For the text-containing cell, return its midpoint in (X, Y) coordinate format. 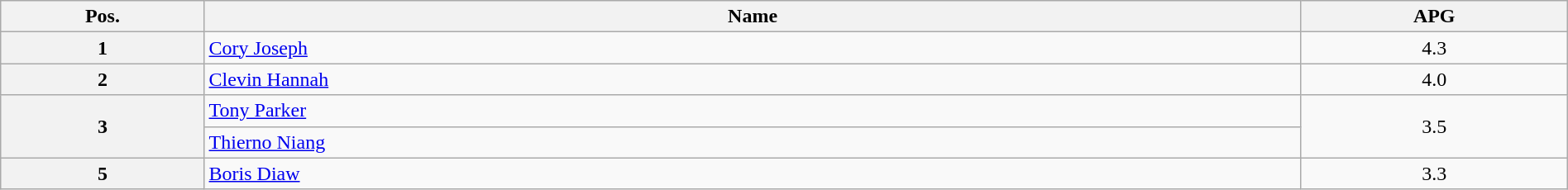
APG (1434, 17)
4.3 (1434, 48)
2 (103, 79)
Clevin Hannah (753, 79)
3.3 (1434, 173)
4.0 (1434, 79)
Name (753, 17)
1 (103, 48)
Thierno Niang (753, 142)
3.5 (1434, 126)
Tony Parker (753, 111)
Boris Diaw (753, 173)
5 (103, 173)
3 (103, 126)
Pos. (103, 17)
Cory Joseph (753, 48)
